Pinpoint the cell where the given text exists, returning its [X, Y] midpoint coordinate. 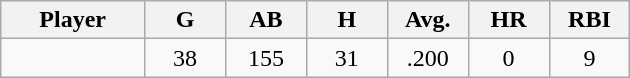
H [346, 20]
9 [590, 58]
0 [508, 58]
155 [266, 58]
HR [508, 20]
Avg. [428, 20]
.200 [428, 58]
AB [266, 20]
RBI [590, 20]
31 [346, 58]
38 [186, 58]
Player [73, 20]
G [186, 20]
